Pinpoint the cell where the given text exists, returning its (x, y) midpoint coordinate. 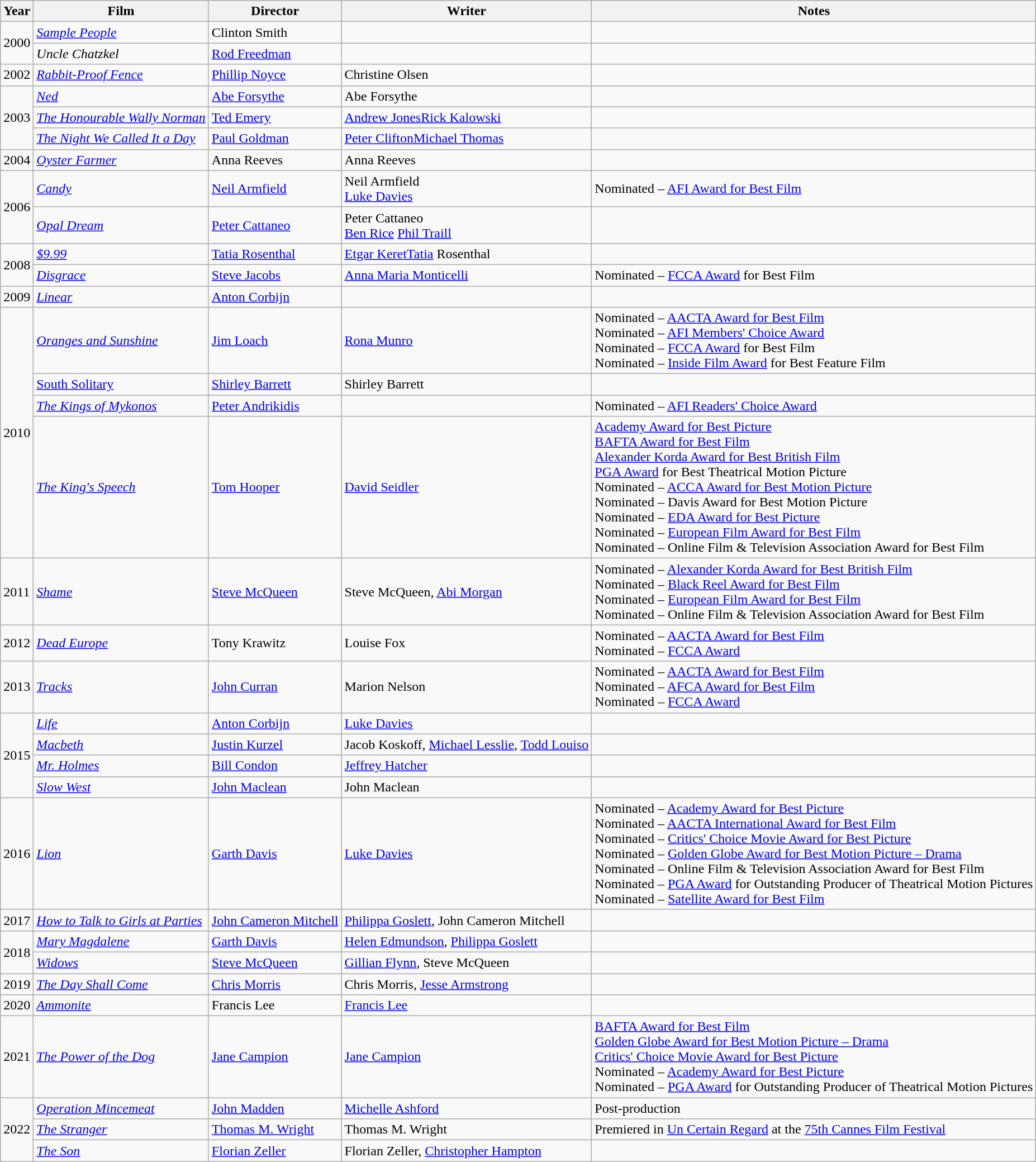
Chris Morris, Jesse Armstrong (467, 984)
Film (121, 11)
2003 (17, 117)
Nominated – AFI Readers' Choice Award (814, 406)
Tom Hooper (275, 487)
Rabbit-Proof Fence (121, 75)
2004 (17, 160)
2022 (17, 1130)
2011 (17, 591)
Philippa Goslett, John Cameron Mitchell (467, 920)
Florian Zeller, Christopher Hampton (467, 1151)
Ted Emery (275, 117)
Shame (121, 591)
Lion (121, 853)
2000 (17, 43)
Steve McQueen, Abi Morgan (467, 591)
Year (17, 11)
Notes (814, 11)
2021 (17, 1057)
Michelle Ashford (467, 1108)
Life (121, 723)
Peter CliftonMichael Thomas (467, 139)
Louise Fox (467, 643)
Phillip Noyce (275, 75)
Florian Zeller (275, 1151)
2016 (17, 853)
Operation Mincemeat (121, 1108)
Rod Freedman (275, 54)
2010 (17, 433)
The King's Speech (121, 487)
Director (275, 11)
Disgrace (121, 275)
Jacob Koskoff, Michael Lesslie, Todd Louiso (467, 744)
Rona Munro (467, 341)
Justin Kurzel (275, 744)
Linear (121, 297)
Oranges and Sunshine (121, 341)
Slow West (121, 787)
South Solitary (121, 385)
Tatia Rosenthal (275, 254)
David Seidler (467, 487)
2009 (17, 297)
Mr. Holmes (121, 766)
Etgar KeretTatia Rosenthal (467, 254)
The Stranger (121, 1130)
Tony Krawitz (275, 643)
2008 (17, 264)
Writer (467, 11)
2017 (17, 920)
Uncle Chatzkel (121, 54)
Jim Loach (275, 341)
Nominated – AACTA Award for Best FilmNominated – FCCA Award (814, 643)
Peter Cattaneo (275, 225)
Oyster Farmer (121, 160)
Clinton Smith (275, 32)
Dead Europe (121, 643)
Sample People (121, 32)
2015 (17, 755)
Gillian Flynn, Steve McQueen (467, 962)
Ammonite (121, 1006)
Nominated – AACTA Award for Best FilmNominated – AFCA Award for Best FilmNominated – FCCA Award (814, 687)
$9.99 (121, 254)
Peter Andrikidis (275, 406)
2012 (17, 643)
John Cameron Mitchell (275, 920)
The Kings of Mykonos (121, 406)
Post-production (814, 1108)
Premiered in Un Certain Regard at the 75th Cannes Film Festival (814, 1130)
John Curran (275, 687)
Jeffrey Hatcher (467, 766)
Opal Dream (121, 225)
Nominated – FCCA Award for Best Film (814, 275)
Nominated – AFI Award for Best Film (814, 189)
Helen Edmundson, Philippa Goslett (467, 941)
Marion Nelson (467, 687)
How to Talk to Girls at Parties (121, 920)
The Son (121, 1151)
Christine Olsen (467, 75)
Paul Goldman (275, 139)
The Day Shall Come (121, 984)
2013 (17, 687)
Bill Condon (275, 766)
Peter CattaneoBen Rice Phil Traill (467, 225)
John Madden (275, 1108)
2019 (17, 984)
Ned (121, 96)
Mary Magdalene (121, 941)
The Power of the Dog (121, 1057)
Anna Maria Monticelli (467, 275)
Widows (121, 962)
Steve Jacobs (275, 275)
Neil Armfield (275, 189)
Neil ArmfieldLuke Davies (467, 189)
2020 (17, 1006)
Tracks (121, 687)
Andrew JonesRick Kalowski (467, 117)
The Night We Called It a Day (121, 139)
2018 (17, 952)
Candy (121, 189)
2006 (17, 207)
2002 (17, 75)
The Honourable Wally Norman (121, 117)
Chris Morris (275, 984)
Macbeth (121, 744)
